Capture the cell that displays the provided text and extract its [X, Y] central coordinate. 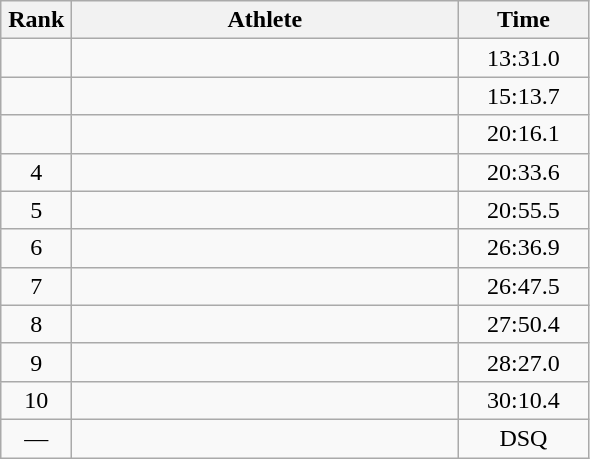
30:10.4 [524, 400]
20:16.1 [524, 134]
Rank [36, 20]
Athlete [265, 20]
DSQ [524, 438]
10 [36, 400]
Time [524, 20]
27:50.4 [524, 324]
26:47.5 [524, 286]
20:33.6 [524, 172]
8 [36, 324]
4 [36, 172]
28:27.0 [524, 362]
13:31.0 [524, 58]
5 [36, 210]
6 [36, 248]
9 [36, 362]
15:13.7 [524, 96]
26:36.9 [524, 248]
20:55.5 [524, 210]
7 [36, 286]
— [36, 438]
